For the text-containing cell, return its midpoint in (x, y) coordinate format. 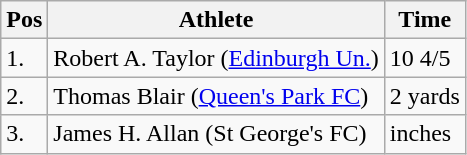
3. (24, 134)
Thomas Blair (Queen's Park FC) (216, 96)
2. (24, 96)
Robert A. Taylor (Edinburgh Un.) (216, 58)
10 4/5 (424, 58)
James H. Allan (St George's FC) (216, 134)
Time (424, 20)
1. (24, 58)
inches (424, 134)
2 yards (424, 96)
Athlete (216, 20)
Pos (24, 20)
